Locate the cell with the specified text and output its [X, Y] center coordinate. 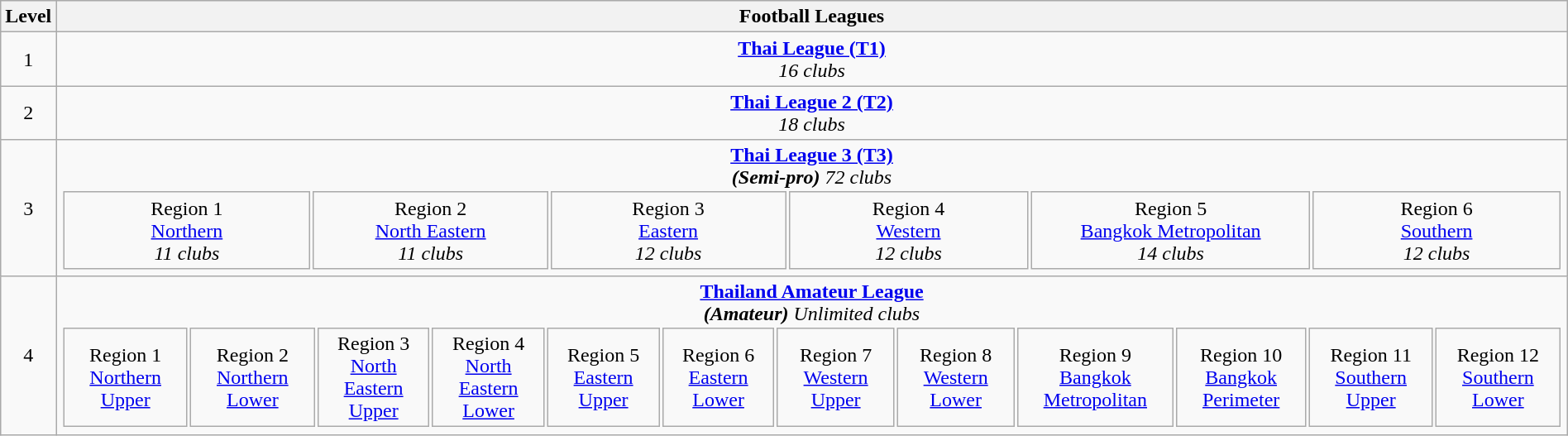
Region 5 Bangkok Metropolitan 14 clubs [1171, 230]
4 [28, 356]
3 [28, 208]
Region 5 Eastern Upper [604, 377]
Region 8 Western Lower [956, 377]
Region 1 Northern 11 clubs [187, 230]
Region 6 Southern 12 clubs [1436, 230]
Region 6 Eastern Lower [719, 377]
1 [28, 60]
Region 7 Western Upper [836, 377]
Region 3 North Eastern Upper [374, 377]
Football Leagues [812, 17]
2 [28, 113]
Region 12 Southern Lower [1499, 377]
Region 4 Western 12 clubs [908, 230]
Region 11 Southern Upper [1371, 377]
Region 2 Northern Lower [253, 377]
Region 9 Bangkok Metropolitan [1095, 377]
Thai League (T1) 16 clubs [812, 60]
Region 10 Bangkok Perimeter [1241, 377]
Thai League 2 (T2) 18 clubs [812, 113]
Region 3 Eastern 12 clubs [668, 230]
Level [28, 17]
Region 1 Northern Upper [126, 377]
Region 2 North Eastern 11 clubs [430, 230]
Region 4 North Eastern Lower [489, 377]
